Output the [X, Y] coordinate of the center of the cell containing the given text.  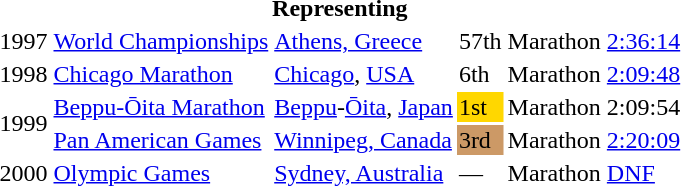
Beppu-Ōita Marathon [161, 107]
6th [480, 74]
Athens, Greece [364, 41]
2:09:54 [643, 107]
Pan American Games [161, 140]
Beppu-Ōita, Japan [364, 107]
2:20:09 [643, 140]
Chicago Marathon [161, 74]
World Championships [161, 41]
Winnipeg, Canada [364, 140]
2:36:14 [643, 41]
2:09:48 [643, 74]
57th [480, 41]
Chicago, USA [364, 74]
1st [480, 107]
3rd [480, 140]
